Detect which cell encompasses the target text, then output its [X, Y] center coordinate. 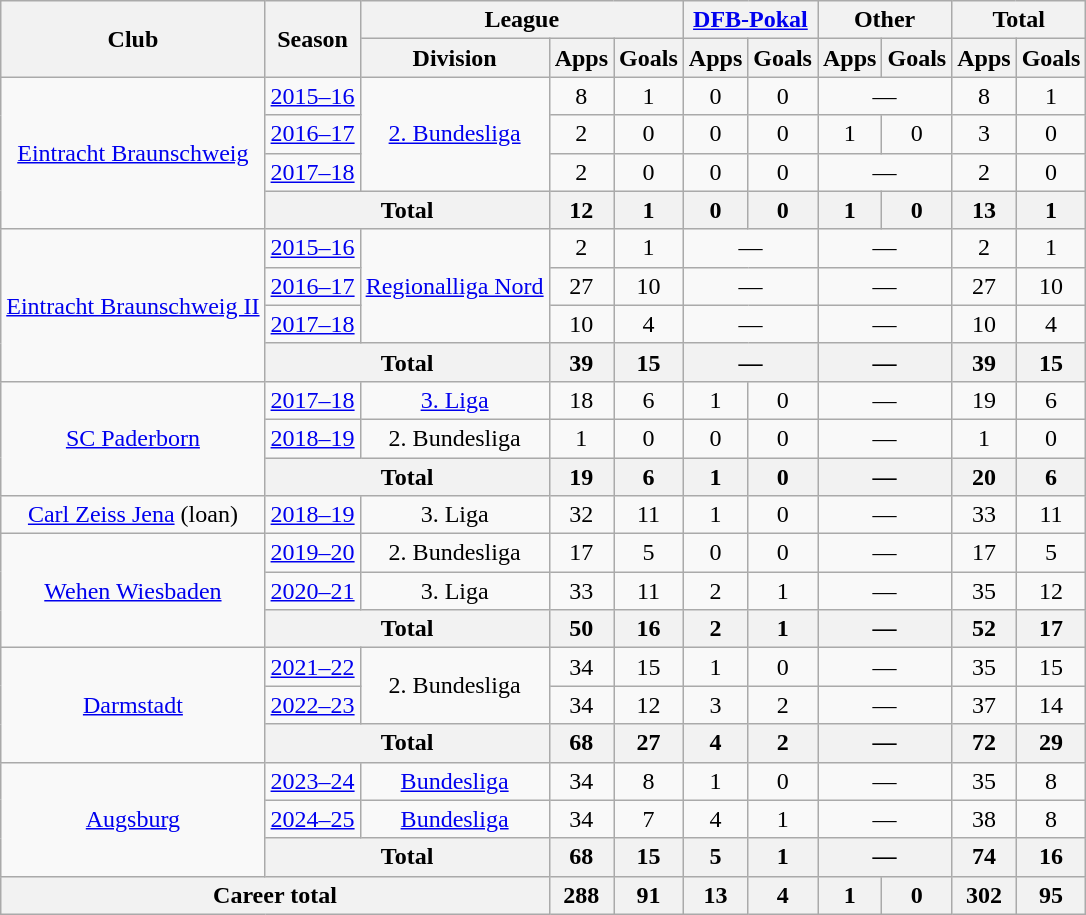
Other [885, 20]
2022–23 [312, 705]
DFB-Pokal [750, 20]
2020–21 [312, 591]
50 [581, 629]
7 [649, 819]
288 [581, 895]
Darmstadt [133, 705]
Augsburg [133, 819]
52 [984, 629]
Division [454, 58]
72 [984, 743]
Wehen Wiesbaden [133, 591]
Carl Zeiss Jena (loan) [133, 515]
18 [581, 400]
Eintracht Braunschweig [133, 153]
74 [984, 857]
Season [312, 39]
2021–22 [312, 667]
League [522, 20]
37 [984, 705]
2019–20 [312, 553]
32 [581, 515]
20 [984, 477]
Regionalliga Nord [454, 286]
2023–24 [312, 781]
2024–25 [312, 819]
Club [133, 39]
302 [984, 895]
14 [1051, 705]
SC Paderborn [133, 438]
91 [649, 895]
Career total [275, 895]
29 [1051, 743]
38 [984, 819]
Eintracht Braunschweig II [133, 305]
95 [1051, 895]
